Scan for the cell matching the given text and deliver its (X, Y) coordinate at center. 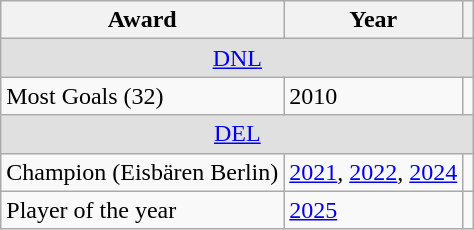
2025 (374, 210)
2010 (374, 96)
DEL (238, 134)
Player of the year (142, 210)
DNL (238, 58)
Award (142, 20)
Most Goals (32) (142, 96)
Year (374, 20)
2021, 2022, 2024 (374, 172)
Champion (Eisbären Berlin) (142, 172)
